Extract the (x, y) coordinate from the center of the cell holding the provided text.  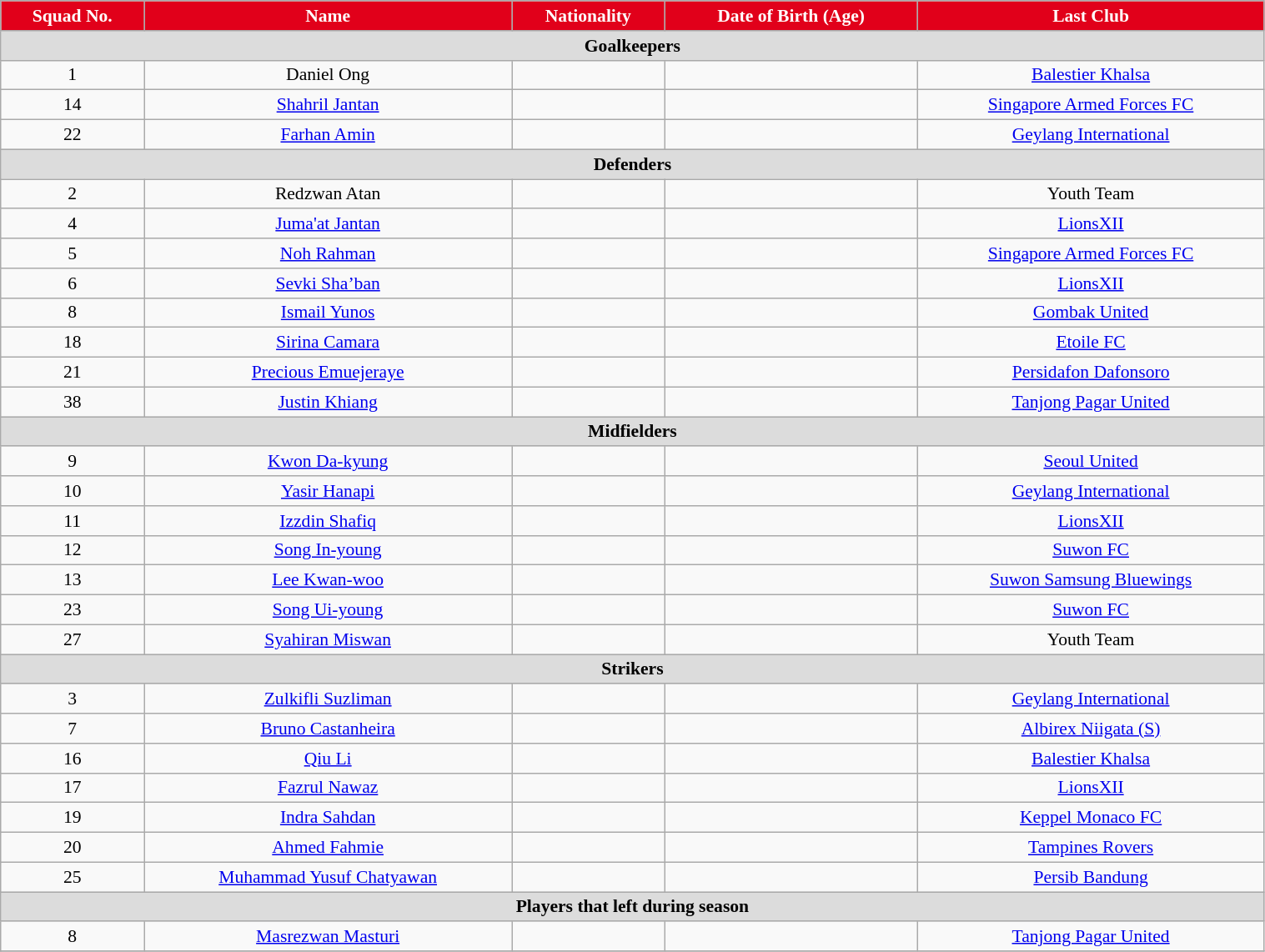
Ismail Yunos (329, 313)
Keppel Monaco FC (1091, 818)
Midfielders (632, 432)
Fazrul Nawaz (329, 788)
Redzwan Atan (329, 194)
2 (73, 194)
Song In-young (329, 550)
18 (73, 343)
Precious Emuejeraye (329, 373)
Izzdin Shafiq (329, 521)
Date of Birth (Age) (791, 16)
22 (73, 135)
Song Ui-young (329, 610)
13 (73, 580)
5 (73, 253)
Last Club (1091, 16)
Sevki Sha’ban (329, 283)
Suwon Samsung Bluewings (1091, 580)
6 (73, 283)
Zulkifli Suzliman (329, 699)
Syahiran Miswan (329, 639)
Noh Rahman (329, 253)
12 (73, 550)
Juma'at Jantan (329, 224)
14 (73, 105)
Justin Khiang (329, 402)
7 (73, 729)
Masrezwan Masturi (329, 937)
Bruno Castanheira (329, 729)
Lee Kwan-woo (329, 580)
10 (73, 491)
Ahmed Fahmie (329, 848)
20 (73, 848)
Kwon Da-kyung (329, 462)
Name (329, 16)
Goalkeepers (632, 46)
Seoul United (1091, 462)
Daniel Ong (329, 75)
Farhan Amin (329, 135)
Albirex Niigata (S) (1091, 729)
4 (73, 224)
Yasir Hanapi (329, 491)
Sirina Camara (329, 343)
Players that left during season (632, 907)
Etoile FC (1091, 343)
21 (73, 373)
Squad No. (73, 16)
Gombak United (1091, 313)
Nationality (589, 16)
38 (73, 402)
Persib Bandung (1091, 877)
11 (73, 521)
25 (73, 877)
16 (73, 759)
Strikers (632, 669)
Shahril Jantan (329, 105)
Indra Sahdan (329, 818)
Tampines Rovers (1091, 848)
Defenders (632, 164)
9 (73, 462)
Persidafon Dafonsoro (1091, 373)
17 (73, 788)
Qiu Li (329, 759)
3 (73, 699)
1 (73, 75)
Muhammad Yusuf Chatyawan (329, 877)
23 (73, 610)
27 (73, 639)
19 (73, 818)
